Return the (x, y) coordinate for the center point of the cell that contains the specified text.  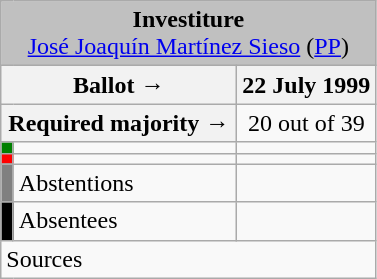
Ballot → (119, 85)
Required majority → (119, 123)
InvestitureJosé Joaquín Martínez Sieso (PP) (188, 34)
20 out of 39 (306, 123)
Abstentions (125, 183)
22 July 1999 (306, 85)
Absentees (125, 221)
Sources (188, 259)
